Pinpoint the cell where the given text exists, returning its [X, Y] midpoint coordinate. 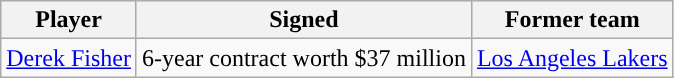
Former team [572, 20]
Player [69, 20]
Los Angeles Lakers [572, 58]
Signed [304, 20]
Derek Fisher [69, 58]
6-year contract worth $37 million [304, 58]
